Extract the (X, Y) coordinate from the center of the cell holding the provided text.  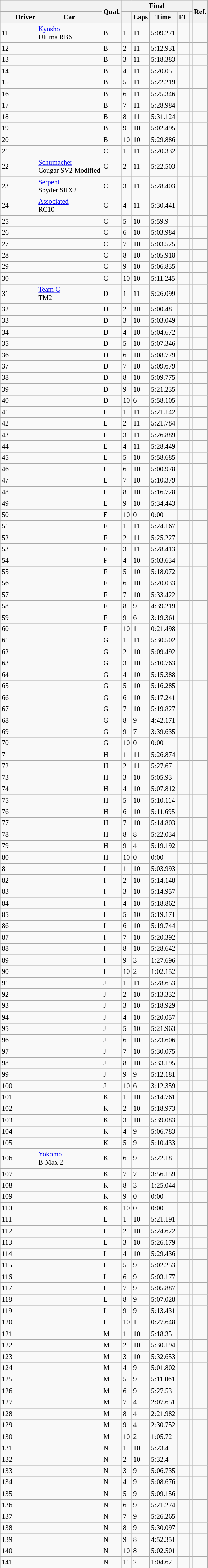
67 (7, 709)
141 (7, 1562)
5:58.105 (163, 401)
134 (7, 1482)
15 (7, 82)
5:33.422 (163, 595)
5:26.889 (163, 435)
5:29.436 (163, 1254)
5:28.449 (163, 446)
5:30.194 (163, 1345)
5:18.929 (163, 1006)
5:30.075 (163, 1052)
5:14.803 (163, 823)
Time (163, 17)
56 (7, 583)
28 (7, 256)
5:11.695 (163, 812)
5:24.622 (163, 1231)
5:22.219 (163, 82)
127 (7, 1402)
5:18.973 (163, 1109)
5:59.9 (163, 221)
5:04.672 (163, 332)
18 (7, 117)
5:05.918 (163, 256)
5:06.783 (163, 1132)
5:19.827 (163, 709)
76 (7, 812)
5:20.057 (163, 1017)
71 (7, 755)
48 (7, 492)
1:25.044 (163, 1185)
5:31.124 (163, 117)
5:15.388 (163, 675)
85 (7, 914)
5:09.492 (163, 652)
5:10.433 (163, 1143)
135 (7, 1494)
81 (7, 869)
5:28.984 (163, 106)
5:30.441 (163, 206)
19 (7, 128)
73 (7, 777)
121 (7, 1334)
5:06.735 (163, 1471)
129 (7, 1425)
55 (7, 572)
5:32.4 (163, 1459)
5:27.67 (163, 766)
92 (7, 995)
0:21.498 (163, 629)
109 (7, 1197)
5:05.887 (163, 1288)
5:08.779 (163, 355)
133 (7, 1471)
3:56.159 (163, 1174)
Final (157, 6)
5:10.763 (163, 663)
103 (7, 1120)
5:13.431 (163, 1311)
5:11.061 (163, 1379)
64 (7, 675)
5:00.48 (163, 309)
5:20.033 (163, 583)
32 (7, 309)
1:04.62 (163, 1562)
5:11.245 (163, 278)
104 (7, 1132)
63 (7, 663)
122 (7, 1345)
0:27.648 (163, 1322)
88 (7, 949)
68 (7, 720)
5:03.525 (163, 244)
101 (7, 1097)
110 (7, 1208)
116 (7, 1277)
3:12.359 (163, 1086)
117 (7, 1288)
43 (7, 435)
51 (7, 526)
115 (7, 1265)
97 (7, 1052)
125 (7, 1379)
40 (7, 401)
5:22.503 (163, 167)
5:25.346 (163, 94)
5:12.181 (163, 1074)
Ref. (200, 12)
102 (7, 1109)
5:29.886 (163, 140)
53 (7, 549)
5:21.784 (163, 423)
29 (7, 267)
89 (7, 960)
5:07.812 (163, 789)
47 (7, 480)
5:09.679 (163, 366)
5:10.114 (163, 800)
5:23.606 (163, 1040)
3:19.361 (163, 618)
140 (7, 1551)
Kyosho Ultima RB6 (69, 33)
124 (7, 1368)
2:07.651 (163, 1402)
70 (7, 743)
139 (7, 1539)
24 (7, 206)
25 (7, 221)
5:58.685 (163, 458)
5:30.502 (163, 640)
59 (7, 618)
27 (7, 244)
5:01.802 (163, 1368)
74 (7, 789)
35 (7, 343)
Qual. (111, 12)
123 (7, 1357)
95 (7, 1029)
65 (7, 686)
5:03.634 (163, 561)
5:14.761 (163, 1097)
Driver (25, 17)
Serpent Spyder SRX2 (69, 186)
23 (7, 186)
39 (7, 389)
5:00.978 (163, 469)
66 (7, 698)
5:02.501 (163, 1551)
46 (7, 469)
5:28.413 (163, 549)
5:26.179 (163, 1243)
16 (7, 94)
5:19.744 (163, 926)
78 (7, 835)
30 (7, 278)
44 (7, 446)
5:28.642 (163, 949)
5:22.18 (163, 1158)
5:03.177 (163, 1277)
136 (7, 1505)
1:05.72 (163, 1437)
5:26.874 (163, 755)
4:42.171 (163, 720)
17 (7, 106)
5:34.443 (163, 504)
1:02.152 (163, 971)
5:07.346 (163, 343)
20 (7, 140)
5:24.167 (163, 526)
83 (7, 892)
5:10.379 (163, 480)
54 (7, 561)
5:28.403 (163, 186)
5:30.097 (163, 1528)
5:32.653 (163, 1357)
Yokomo B-Max 2 (69, 1158)
114 (7, 1254)
90 (7, 971)
107 (7, 1174)
99 (7, 1074)
14 (7, 71)
5:18.072 (163, 572)
5:21.191 (163, 1220)
113 (7, 1243)
52 (7, 538)
1:27.696 (163, 960)
5:16.285 (163, 686)
105 (7, 1143)
137 (7, 1516)
132 (7, 1459)
4:52.351 (163, 1539)
91 (7, 983)
128 (7, 1414)
138 (7, 1528)
5:06.835 (163, 267)
5:33.195 (163, 1063)
5:09.156 (163, 1494)
5:25.227 (163, 538)
5:21.235 (163, 389)
5:20.392 (163, 938)
98 (7, 1063)
5:20.332 (163, 151)
5:03.993 (163, 869)
26 (7, 232)
Car (69, 17)
5:09.775 (163, 378)
86 (7, 926)
61 (7, 640)
5:28.653 (163, 983)
12 (7, 48)
5:26.099 (163, 294)
Laps (140, 17)
96 (7, 1040)
38 (7, 378)
50 (7, 515)
2:21.982 (163, 1414)
131 (7, 1448)
5:21.963 (163, 1029)
5:26.265 (163, 1516)
5:17.241 (163, 698)
5:05.93 (163, 777)
62 (7, 652)
112 (7, 1231)
5:03.049 (163, 321)
69 (7, 732)
42 (7, 423)
57 (7, 595)
87 (7, 938)
5:08.676 (163, 1482)
41 (7, 412)
36 (7, 355)
Schumacher Cougar SV2 Modified (69, 167)
3:39.635 (163, 732)
5:21.274 (163, 1505)
5:22.034 (163, 835)
34 (7, 332)
5:14.957 (163, 892)
75 (7, 800)
4:39.219 (163, 606)
5:16.728 (163, 492)
80 (7, 857)
31 (7, 294)
106 (7, 1158)
5:14.148 (163, 880)
5:23.4 (163, 1448)
37 (7, 366)
21 (7, 151)
126 (7, 1391)
5:02.253 (163, 1265)
58 (7, 606)
5:18.862 (163, 903)
100 (7, 1086)
5:12.931 (163, 48)
5:02.495 (163, 128)
108 (7, 1185)
5:13.332 (163, 995)
72 (7, 766)
82 (7, 880)
5:19.192 (163, 846)
5:09.271 (163, 33)
45 (7, 458)
33 (7, 321)
5:20.05 (163, 71)
Team C TM2 (69, 294)
119 (7, 1311)
60 (7, 629)
84 (7, 903)
5:18.383 (163, 60)
5:27.53 (163, 1391)
79 (7, 846)
22 (7, 167)
130 (7, 1437)
111 (7, 1220)
5:03.984 (163, 232)
13 (7, 60)
2:30.752 (163, 1425)
5:39.083 (163, 1120)
93 (7, 1006)
49 (7, 504)
77 (7, 823)
5:07.028 (163, 1300)
5:19.171 (163, 914)
94 (7, 1017)
5:18.35 (163, 1334)
Associated RC10 (69, 206)
FL (183, 17)
120 (7, 1322)
118 (7, 1300)
5:21.142 (163, 412)
